Detect which cell encompasses the target text, then output its [x, y] center coordinate. 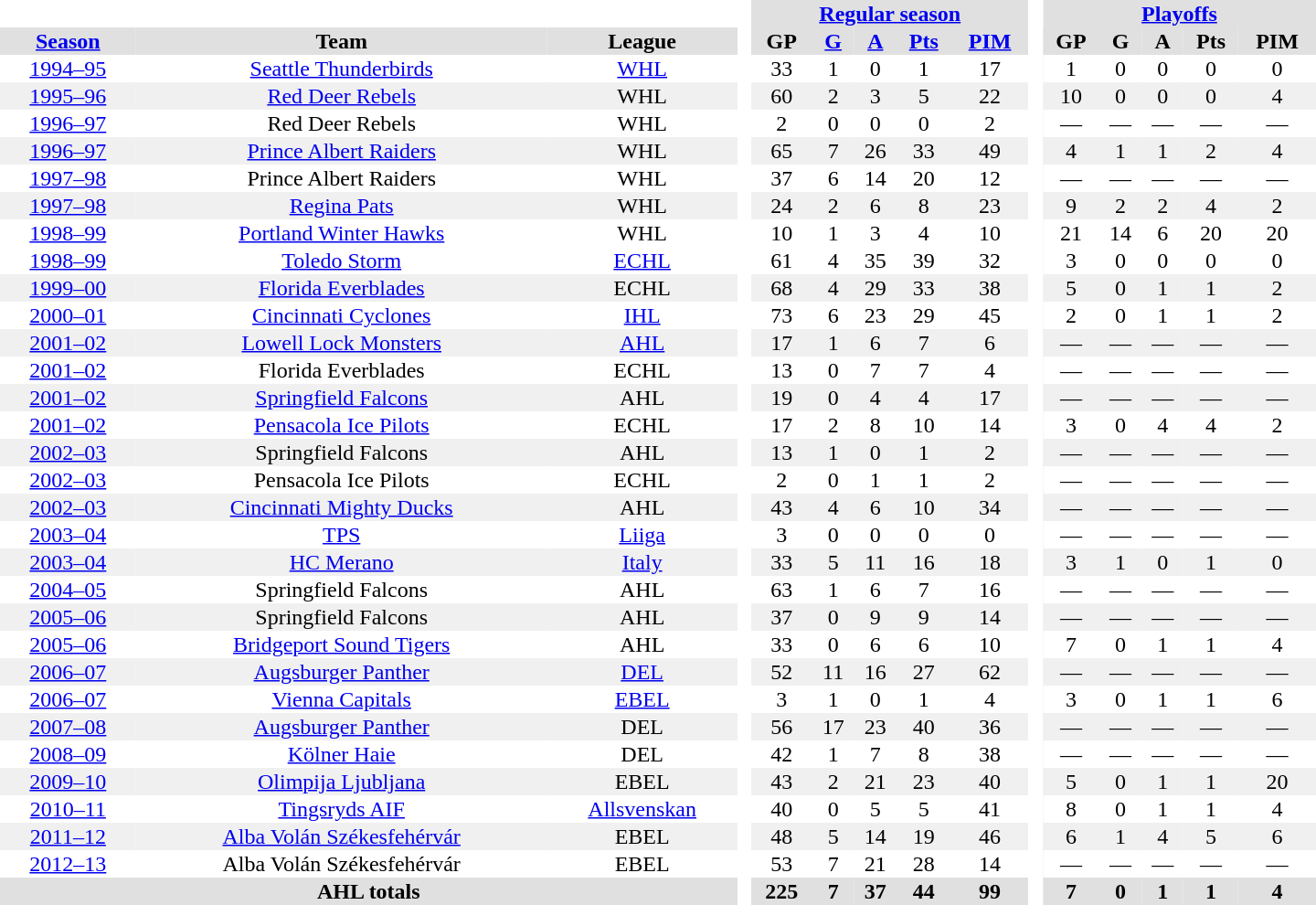
Olimpija Ljubljana [342, 782]
2008–09 [68, 754]
2007–08 [68, 727]
Tingsryds AIF [342, 809]
35 [876, 261]
41 [991, 809]
34 [991, 507]
Toledo Storm [342, 261]
Bridgeport Sound Tigers [342, 644]
61 [782, 261]
24 [782, 206]
62 [991, 672]
Portland Winter Hawks [342, 233]
32 [991, 261]
1995–96 [68, 96]
36 [991, 727]
Allsvenskan [642, 809]
65 [782, 151]
68 [782, 288]
18 [991, 562]
Vienna Capitals [342, 699]
Italy [642, 562]
Regular season [890, 14]
IHL [642, 315]
45 [991, 315]
League [642, 41]
2009–10 [68, 782]
39 [924, 261]
Seattle Thunderbirds [342, 69]
73 [782, 315]
2004–05 [68, 590]
46 [991, 836]
Lowell Lock Monsters [342, 343]
42 [782, 754]
60 [782, 96]
TPS [342, 535]
Cincinnati Mighty Ducks [342, 507]
Kölner Haie [342, 754]
Cincinnati Cyclones [342, 315]
Team [342, 41]
99 [991, 891]
27 [924, 672]
56 [782, 727]
2012–13 [68, 864]
63 [782, 590]
Regina Pats [342, 206]
2011–12 [68, 836]
Season [68, 41]
Liiga [642, 535]
52 [782, 672]
2010–11 [68, 809]
44 [924, 891]
12 [991, 178]
Playoffs [1179, 14]
26 [876, 151]
28 [924, 864]
22 [991, 96]
1999–00 [68, 288]
HC Merano [342, 562]
48 [782, 836]
2000–01 [68, 315]
53 [782, 864]
225 [782, 891]
49 [991, 151]
1994–95 [68, 69]
AHL totals [369, 891]
